Locate the cell with the specified text and output its (X, Y) center coordinate. 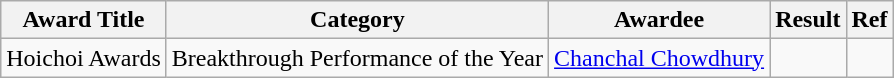
Result (808, 20)
Category (357, 20)
Award Title (84, 20)
Awardee (660, 20)
Chanchal Chowdhury (660, 58)
Breakthrough Performance of the Year (357, 58)
Hoichoi Awards (84, 58)
Ref (870, 20)
